From the cell containing the given text, extract its center point as [X, Y] coordinate. 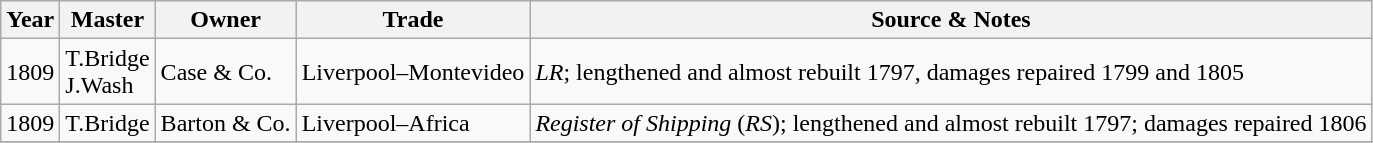
Liverpool–Africa [413, 123]
Year [30, 20]
Case & Co. [226, 72]
T.Bridge [108, 123]
Register of Shipping (RS); lengthened and almost rebuilt 1797; damages repaired 1806 [951, 123]
Liverpool–Montevideo [413, 72]
Source & Notes [951, 20]
T.BridgeJ.Wash [108, 72]
Master [108, 20]
Owner [226, 20]
LR; lengthened and almost rebuilt 1797, damages repaired 1799 and 1805 [951, 72]
Barton & Co. [226, 123]
Trade [413, 20]
